Output the (X, Y) coordinate of the center of the cell containing the given text.  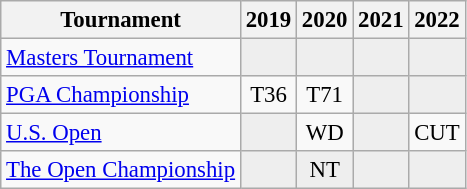
2021 (381, 20)
T71 (325, 95)
The Open Championship (121, 170)
Tournament (121, 20)
CUT (437, 133)
2020 (325, 20)
2022 (437, 20)
PGA Championship (121, 95)
2019 (268, 20)
NT (325, 170)
WD (325, 133)
Masters Tournament (121, 58)
T36 (268, 95)
U.S. Open (121, 133)
